Provide the (x, y) coordinate of the cell's center where the given text is located.  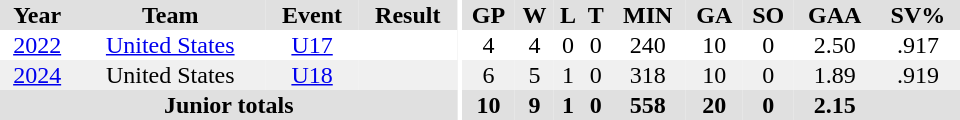
GP (488, 15)
SO (768, 15)
MIN (648, 15)
GA (714, 15)
Year (37, 15)
2022 (37, 45)
2.15 (835, 105)
558 (648, 105)
9 (534, 105)
6 (488, 75)
SV% (918, 15)
Result (408, 15)
L (568, 15)
240 (648, 45)
2024 (37, 75)
Team (170, 15)
U17 (312, 45)
.919 (918, 75)
1.89 (835, 75)
W (534, 15)
318 (648, 75)
U18 (312, 75)
20 (714, 105)
2.50 (835, 45)
.917 (918, 45)
Junior totals (229, 105)
Event (312, 15)
T (596, 15)
5 (534, 75)
GAA (835, 15)
